Search for the cell housing the specified text and yield its [X, Y] center coordinate. 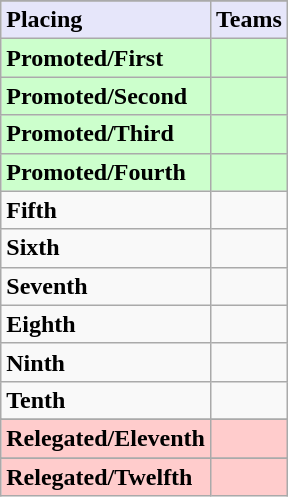
Relegated/Twelfth [106, 477]
Placing [106, 20]
Promoted/Fourth [106, 172]
Sixth [106, 248]
Eighth [106, 324]
Promoted/First [106, 58]
Tenth [106, 400]
Relegated/Eleventh [106, 438]
Promoted/Second [106, 96]
Ninth [106, 362]
Teams [248, 20]
Fifth [106, 210]
Seventh [106, 286]
Promoted/Third [106, 134]
